Search for the cell housing the specified text and yield its [X, Y] center coordinate. 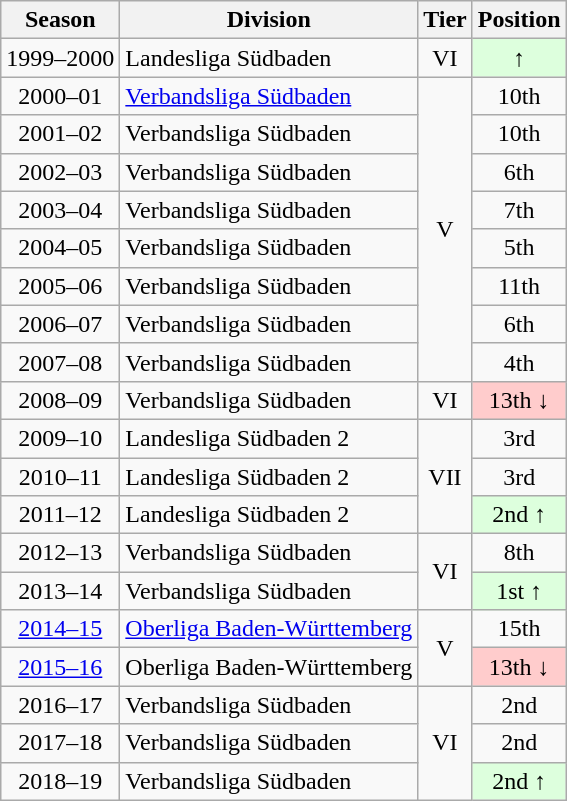
1st ↑ [519, 591]
11th [519, 286]
Landesliga Südbaden [269, 58]
↑ [519, 58]
2003–04 [60, 210]
2016–17 [60, 705]
Tier [446, 20]
2011–12 [60, 515]
Position [519, 20]
2005–06 [60, 286]
2006–07 [60, 324]
2009–10 [60, 438]
15th [519, 629]
VII [446, 476]
2010–11 [60, 477]
2012–13 [60, 553]
2015–16 [60, 667]
4th [519, 362]
5th [519, 248]
7th [519, 210]
Division [269, 20]
2018–19 [60, 781]
2001–02 [60, 134]
2004–05 [60, 248]
Season [60, 20]
2013–14 [60, 591]
8th [519, 553]
2017–18 [60, 743]
1999–2000 [60, 58]
2000–01 [60, 96]
2007–08 [60, 362]
2002–03 [60, 172]
2014–15 [60, 629]
2008–09 [60, 400]
